Identify which cell holds the provided text, then report its [X, Y] central coordinate. 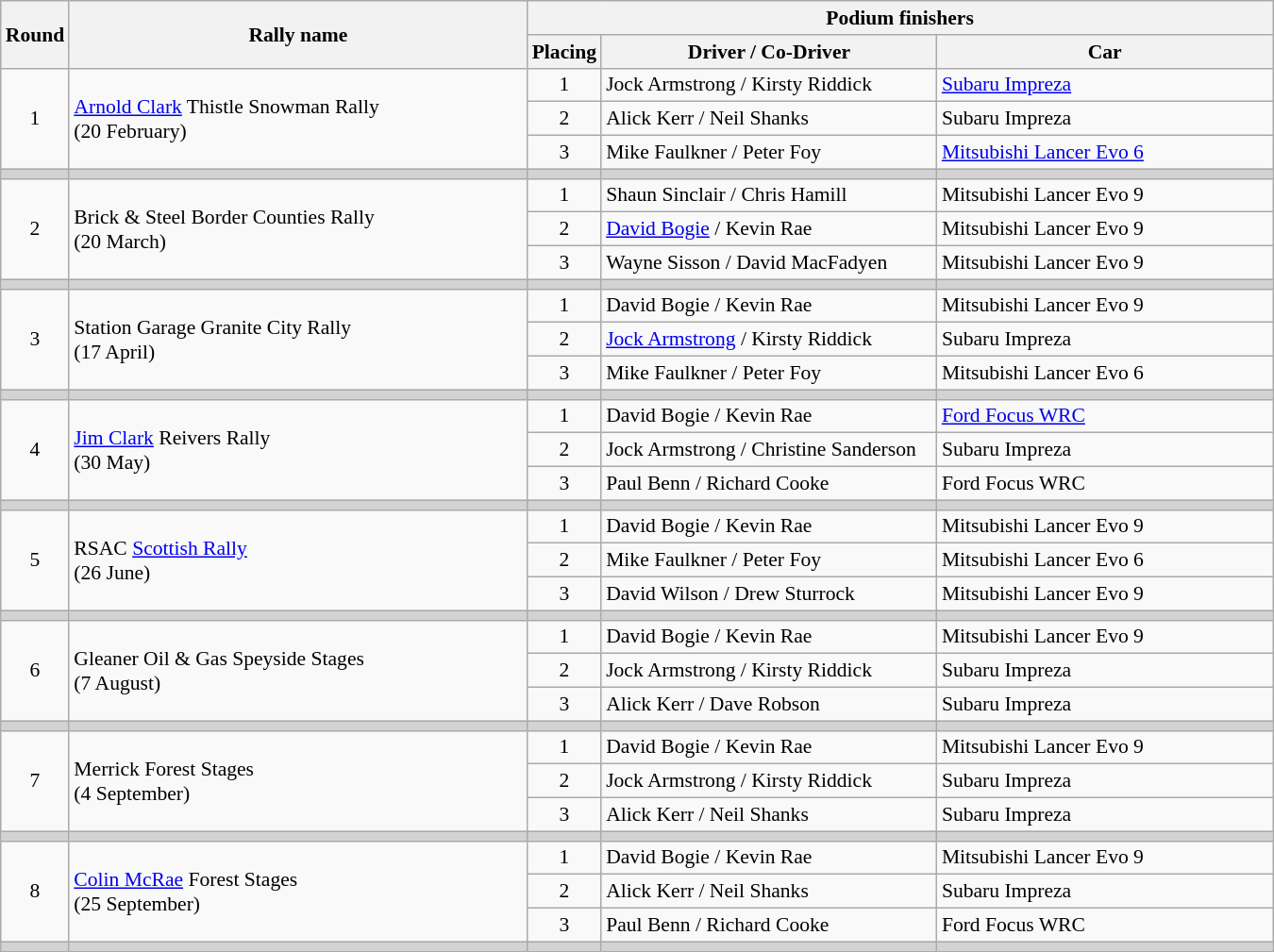
7 [36, 781]
Wayne Sisson / David MacFadyen [769, 263]
Placing [564, 52]
David Wilson / Drew Sturrock [769, 594]
Jim Clark Reivers Rally(30 May) [298, 449]
Podium finishers [900, 18]
Brick & Steel Border Counties Rally (20 March) [298, 228]
RSAC Scottish Rally(26 June) [298, 560]
Station Garage Granite City Rally (17 April) [298, 340]
Gleaner Oil & Gas Speyside Stages (7 August) [298, 670]
Rally name [298, 34]
Colin McRae Forest Stages (25 September) [298, 891]
Shaun Sinclair / Chris Hamill [769, 195]
Arnold Clark Thistle Snowman Rally(20 February) [298, 119]
5 [36, 560]
Car [1105, 52]
Alick Kerr / Dave Robson [769, 705]
Driver / Co-Driver [769, 52]
Round [36, 34]
8 [36, 891]
6 [36, 670]
Merrick Forest Stages (4 September) [298, 781]
Jock Armstrong / Christine Sanderson [769, 450]
4 [36, 449]
